Find where the given text appears and provide that cell's center as [X, Y] coordinate. 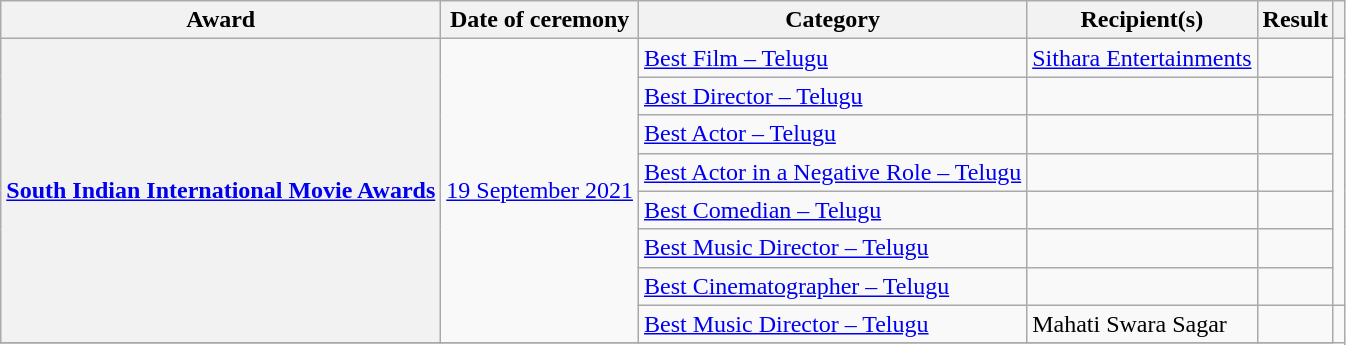
Best Actor – Telugu [832, 134]
Sithara Entertainments [1142, 58]
Category [832, 20]
Result [1295, 20]
Date of ceremony [540, 20]
Recipient(s) [1142, 20]
Best Comedian – Telugu [832, 210]
Mahati Swara Sagar [1142, 324]
Award [221, 20]
Best Film – Telugu [832, 58]
Best Director – Telugu [832, 96]
Best Actor in a Negative Role – Telugu [832, 172]
South Indian International Movie Awards [221, 191]
Best Cinematographer – Telugu [832, 286]
19 September 2021 [540, 191]
